For the text-containing cell, return its midpoint in (x, y) coordinate format. 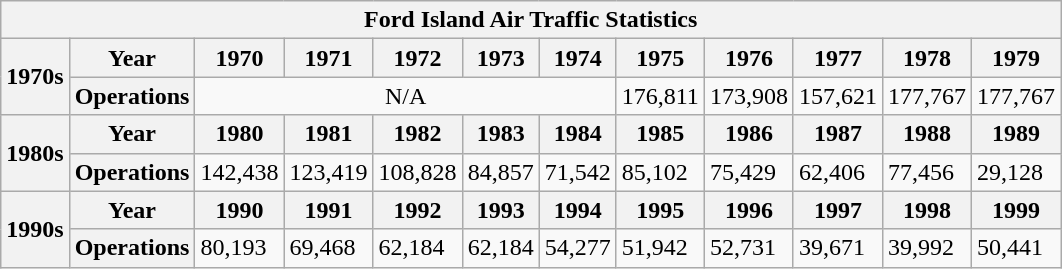
84,857 (500, 172)
1987 (838, 134)
1991 (328, 210)
1988 (928, 134)
1975 (660, 58)
77,456 (928, 172)
1973 (500, 58)
142,438 (240, 172)
1985 (660, 134)
85,102 (660, 172)
1976 (748, 58)
69,468 (328, 248)
39,671 (838, 248)
29,128 (1016, 172)
1970 (240, 58)
1981 (328, 134)
39,992 (928, 248)
1974 (578, 58)
1993 (500, 210)
N/A (406, 96)
1980 (240, 134)
1972 (418, 58)
1971 (328, 58)
1979 (1016, 58)
157,621 (838, 96)
1989 (1016, 134)
1997 (838, 210)
62,406 (838, 172)
54,277 (578, 248)
176,811 (660, 96)
75,429 (748, 172)
1995 (660, 210)
1994 (578, 210)
1990s (35, 229)
51,942 (660, 248)
1992 (418, 210)
108,828 (418, 172)
1977 (838, 58)
1999 (1016, 210)
123,419 (328, 172)
80,193 (240, 248)
1996 (748, 210)
1980s (35, 153)
1986 (748, 134)
1970s (35, 77)
71,542 (578, 172)
1984 (578, 134)
1998 (928, 210)
Ford Island Air Traffic Statistics (531, 20)
50,441 (1016, 248)
1982 (418, 134)
1983 (500, 134)
1990 (240, 210)
52,731 (748, 248)
173,908 (748, 96)
1978 (928, 58)
